For the text-containing cell, return its midpoint in [x, y] coordinate format. 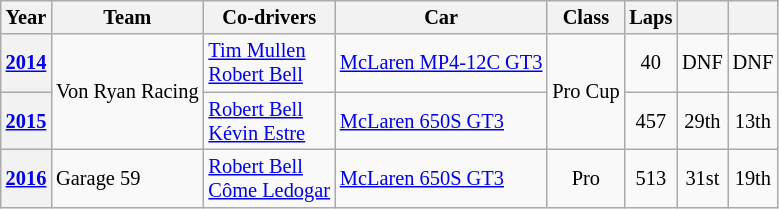
Car [441, 17]
Pro [586, 178]
2016 [26, 178]
Tim Mullen Robert Bell [270, 63]
513 [650, 178]
McLaren MP4-12C GT3 [441, 63]
Year [26, 17]
457 [650, 121]
40 [650, 63]
Laps [650, 17]
Von Ryan Racing [127, 92]
Pro Cup [586, 92]
Robert Bell Côme Ledogar [270, 178]
29th [702, 121]
2015 [26, 121]
2014 [26, 63]
31st [702, 178]
Robert Bell Kévin Estre [270, 121]
Team [127, 17]
Co-drivers [270, 17]
13th [753, 121]
Class [586, 17]
19th [753, 178]
Garage 59 [127, 178]
